Determine the (x, y) coordinate at the center of the cell enclosing the given text.  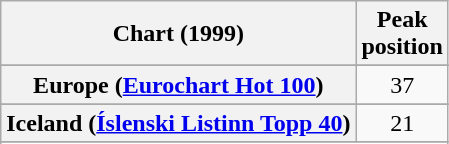
Iceland (Íslenski Listinn Topp 40) (178, 123)
21 (402, 123)
Chart (1999) (178, 34)
Europe (Eurochart Hot 100) (178, 85)
Peakposition (402, 34)
37 (402, 85)
